Return the (x, y) coordinate for the center point of the cell that contains the specified text.  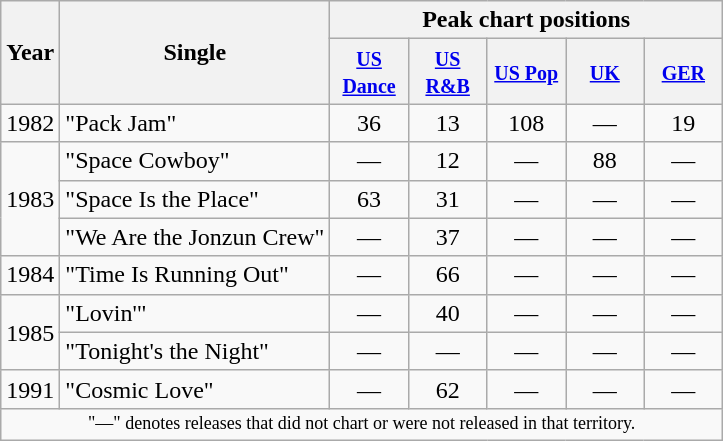
1991 (30, 389)
"Tonight's the Night" (195, 351)
1984 (30, 275)
"Space Is the Place" (195, 199)
Single (195, 52)
US Pop (526, 72)
GER (684, 72)
Year (30, 52)
12 (448, 161)
40 (448, 313)
"Cosmic Love" (195, 389)
"—" denotes releases that did not chart or were not released in that territory. (362, 424)
US Dance (370, 72)
1983 (30, 199)
108 (526, 123)
1982 (30, 123)
"Lovin'" (195, 313)
Peak chart positions (526, 20)
US R&B (448, 72)
19 (684, 123)
"Time Is Running Out" (195, 275)
36 (370, 123)
66 (448, 275)
1985 (30, 332)
"Pack Jam" (195, 123)
UK (606, 72)
13 (448, 123)
88 (606, 161)
"Space Cowboy" (195, 161)
"We Are the Jonzun Crew" (195, 237)
62 (448, 389)
37 (448, 237)
31 (448, 199)
63 (370, 199)
